Locate the cell with the specified text and output its (X, Y) center coordinate. 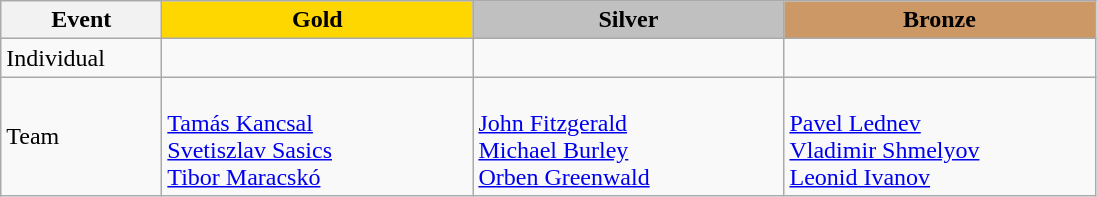
Team (82, 136)
Gold (318, 20)
Tamás Kancsal Svetiszlav Sasics Tibor Maracskó (318, 136)
Silver (628, 20)
Individual (82, 58)
John Fitzgerald Michael Burley Orben Greenwald (628, 136)
Event (82, 20)
Bronze (940, 20)
Pavel Lednev Vladimir Shmelyov Leonid Ivanov (940, 136)
